Determine the [x, y] coordinate at the center of the cell enclosing the given text.  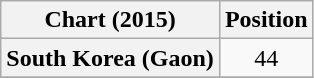
44 [266, 58]
South Korea (Gaon) [110, 58]
Position [266, 20]
Chart (2015) [110, 20]
